For the text-containing cell, return its midpoint in [X, Y] coordinate format. 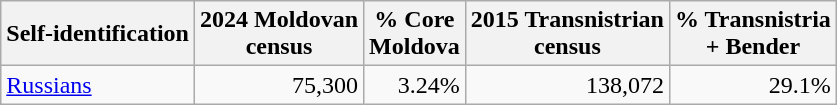
75,300 [278, 85]
Russians [98, 85]
% Transnistria+ Bender [752, 34]
138,072 [567, 85]
Self-identification [98, 34]
% CoreMoldova [415, 34]
3.24% [415, 85]
2024 Moldovancensus [278, 34]
29.1% [752, 85]
2015 Transnistriancensus [567, 34]
